Extract the (x, y) coordinate from the center of the cell holding the provided text.  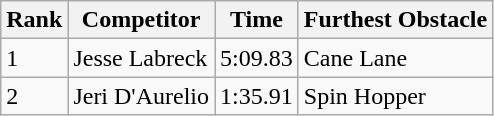
Competitor (142, 20)
Time (257, 20)
5:09.83 (257, 58)
Jeri D'Aurelio (142, 96)
Furthest Obstacle (395, 20)
Rank (34, 20)
1:35.91 (257, 96)
Jesse Labreck (142, 58)
1 (34, 58)
Spin Hopper (395, 96)
2 (34, 96)
Cane Lane (395, 58)
